Pinpoint the cell where the given text exists, returning its (x, y) midpoint coordinate. 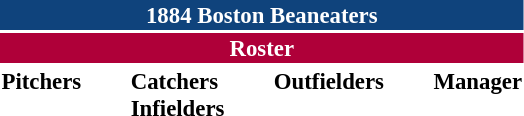
1884 Boston Beaneaters (262, 15)
Roster (262, 48)
